Find where the given text appears and provide that cell's center as (X, Y) coordinate. 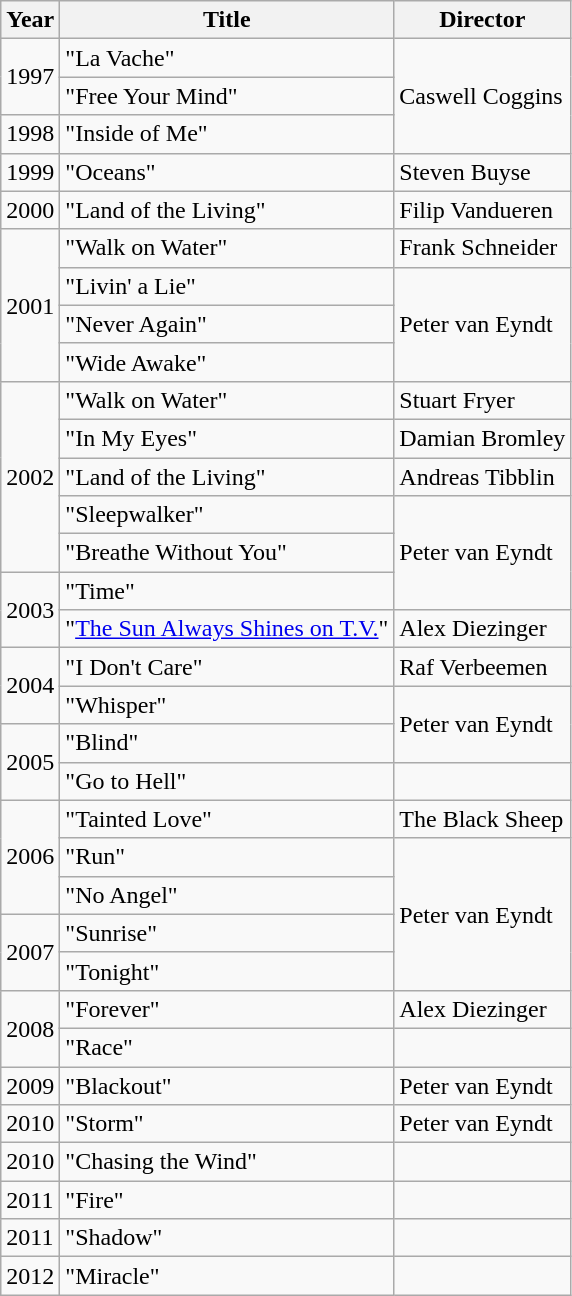
"I Don't Care" (227, 667)
"Chasing the Wind" (227, 1162)
"Time" (227, 591)
"No Angel" (227, 895)
Raf Verbeemen (482, 667)
"Whisper" (227, 705)
2003 (30, 610)
"Breathe Without You" (227, 553)
"Sleepwalker" (227, 515)
2004 (30, 686)
"Sunrise" (227, 933)
2006 (30, 857)
The Black Sheep (482, 819)
"Tonight" (227, 971)
"Run" (227, 857)
"Go to Hell" (227, 781)
Filip Vandueren (482, 210)
2007 (30, 952)
2009 (30, 1085)
1998 (30, 134)
Frank Schneider (482, 248)
"Blackout" (227, 1085)
"Forever" (227, 1009)
1997 (30, 77)
"Oceans" (227, 172)
"Storm" (227, 1124)
Director (482, 20)
Year (30, 20)
Damian Bromley (482, 438)
2005 (30, 762)
2008 (30, 1028)
Title (227, 20)
"Livin' a Lie" (227, 286)
2001 (30, 305)
"La Vache" (227, 58)
"Wide Awake" (227, 362)
"Never Again" (227, 324)
"Shadow" (227, 1238)
2012 (30, 1276)
"Fire" (227, 1200)
Stuart Fryer (482, 400)
"The Sun Always Shines on T.V." (227, 629)
1999 (30, 172)
"Inside of Me" (227, 134)
"Race" (227, 1047)
Caswell Coggins (482, 96)
"Miracle" (227, 1276)
"Tainted Love" (227, 819)
"Free Your Mind" (227, 96)
"In My Eyes" (227, 438)
Steven Buyse (482, 172)
"Blind" (227, 743)
2000 (30, 210)
Andreas Tibblin (482, 477)
2002 (30, 476)
